From the cell containing the given text, extract its center point as (x, y) coordinate. 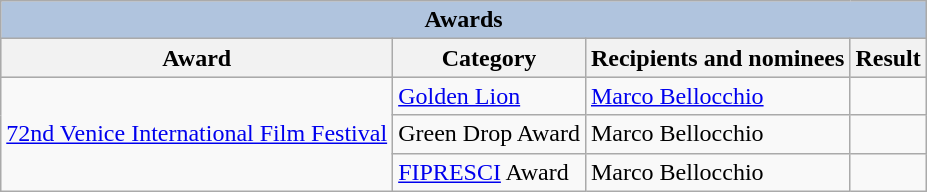
Recipients and nominees (717, 58)
72nd Venice International Film Festival (197, 134)
FIPRESCI Award (490, 172)
Green Drop Award (490, 134)
Award (197, 58)
Golden Lion (490, 96)
Result (888, 58)
Category (490, 58)
Awards (464, 20)
